Pinpoint the cell where the given text exists, returning its (x, y) midpoint coordinate. 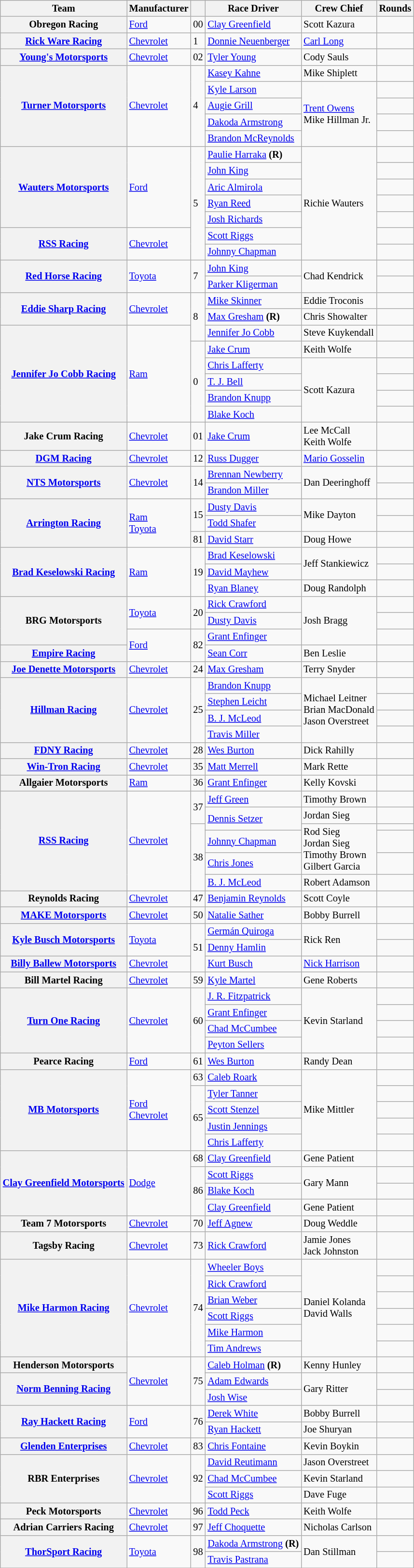
Dakoda Armstrong (R) (253, 1543)
Brandon McReynolds (253, 138)
Henderson Motorsports (64, 1365)
63 (198, 1077)
Mark Rette (339, 767)
Joe Shuryan (339, 1430)
Turner Motorsports (64, 106)
4 (198, 106)
Adrian Carriers Racing (64, 1527)
Jeff Agnew (253, 1224)
Caleb Holman (R) (253, 1365)
00 (198, 25)
14 (198, 482)
Clay Greenfield Motorsports (64, 1183)
Wauters Motorsports (64, 187)
Arrington Racing (64, 523)
82 (198, 644)
Brad Keselowski (253, 556)
50 (198, 915)
ThorSport Racing (64, 1551)
Rick Ren (339, 940)
Derek White (253, 1414)
Tim Andrews (253, 1349)
Benjamin Reynolds (253, 899)
Dick Rahilly (339, 750)
Todd Shafer (253, 523)
35 (198, 767)
David Starr (253, 539)
Joe Denette Motorsports (64, 669)
Richie Wauters (339, 203)
Reynolds Racing (64, 899)
Kyle Martel (253, 980)
Rounds (396, 8)
12 (198, 458)
Kurt Busch (253, 964)
Ryan Reed (253, 203)
Jordan Sieg (339, 816)
36 (198, 783)
Gene Roberts (339, 980)
37 (198, 807)
Brandon Miller (253, 491)
Josh Richards (253, 219)
Dan Stillman (339, 1551)
Trent OwensMike Hillman Jr. (339, 114)
Billy Ballew Motorsports (64, 964)
Doug Howe (339, 539)
28 (198, 750)
98 (198, 1551)
Dennis Setzer (253, 819)
Daniel KolandaDavid Walls (339, 1308)
5 (198, 203)
Chris Fontaine (253, 1446)
Chris Showalter (339, 317)
Nick Harrison (339, 964)
Mike Mittler (339, 1110)
75 (198, 1381)
Tagsby Racing (64, 1245)
FordChevrolet (159, 1110)
73 (198, 1245)
59 (198, 980)
Josh Bragg (339, 620)
Michael LeitnerBrian MacDonaldJason Overstreet (339, 710)
Todd Peck (253, 1511)
Stephen Leicht (253, 702)
Gary Mann (339, 1183)
Rick Ware Racing (64, 41)
Race Driver (253, 8)
74 (198, 1308)
Germán Quiroga (253, 931)
01 (198, 436)
70 (198, 1224)
38 (198, 857)
Jamie JonesJack Johnston (339, 1245)
68 (198, 1159)
92 (198, 1479)
Kenny Hunley (339, 1365)
Peck Motorsports (64, 1511)
Mario Gosselin (339, 458)
19 (198, 572)
Max Gresham (253, 669)
Young's Motorsports (64, 57)
Jeff Green (253, 799)
Cody Sauls (339, 57)
Jake Crum Racing (64, 436)
Eddie Troconis (339, 300)
Brian Weber (253, 1300)
DGM Racing (64, 458)
Doug Randolph (339, 588)
Rod SiegJordan SiegTimothy BrownGilbert Garcia (339, 849)
Allgaier Motorsports (64, 783)
Wheeler Boys (253, 1268)
Scott Stenzel (253, 1110)
Dave Fuge (339, 1495)
Scott Coyle (339, 899)
47 (198, 899)
Sean Corr (253, 653)
Parker Kligerman (253, 284)
BRG Motorsports (64, 620)
Chris Jones (253, 863)
Lee McCallKeith Wolfe (339, 436)
81 (198, 539)
Robert Adamson (339, 883)
15 (198, 515)
MB Motorsports (64, 1110)
Bill Martel Racing (64, 980)
Pearce Racing (64, 1061)
MAKE Motorsports (64, 915)
David Mayhew (253, 572)
Eddie Sharp Racing (64, 309)
Matt Merrell (253, 767)
0 (198, 382)
Empire Racing (64, 653)
Obregon Racing (64, 25)
Aric Almirola (253, 187)
Adam Edwards (253, 1381)
Travis Pastrana (253, 1560)
Jason Overstreet (339, 1462)
65 (198, 1118)
Justin Jennings (253, 1126)
Paulie Harraka (R) (253, 154)
NTS Motorsports (64, 482)
Tyler Young (253, 57)
Augie Grill (253, 106)
86 (198, 1191)
Ryan Blaney (253, 588)
Mike Skinner (253, 300)
83 (198, 1446)
96 (198, 1511)
FDNY Racing (64, 750)
RamToyota (159, 523)
Max Gresham (R) (253, 317)
Brad Keselowski Racing (64, 572)
Gary Ritter (339, 1389)
T. J. Bell (253, 382)
Dodge (159, 1183)
J. R. Fitzpatrick (253, 996)
Denny Hamlin (253, 947)
Brennan Newberry (253, 475)
Ryan Hackett (253, 1430)
8 (198, 316)
Ray Hackett Racing (64, 1422)
Kevin Boykin (339, 1446)
David Reutimann (253, 1462)
Timothy Brown (339, 799)
Ben Leslie (339, 653)
Turn One Racing (64, 1021)
Manufacturer (159, 8)
Glenden Enterprises (64, 1446)
Russ Dugger (253, 458)
24 (198, 669)
Travis Miller (253, 734)
25 (198, 710)
Peyton Sellers (253, 1045)
76 (198, 1422)
Mike Harmon Racing (64, 1308)
Team 7 Motorsports (64, 1224)
Kyle Busch Motorsports (64, 940)
Tyler Tanner (253, 1093)
Donnie Neuenberger (253, 41)
Caleb Roark (253, 1077)
61 (198, 1061)
20 (198, 613)
Kasey Kahne (253, 73)
Doug Weddle (339, 1224)
Carl Long (339, 41)
Jennifer Jo Cobb (253, 333)
Team (64, 8)
Mike Harmon (253, 1333)
Terry Snyder (339, 669)
7 (198, 276)
Nicholas Carlson (339, 1527)
Hillman Racing (64, 710)
Natalie Sather (253, 915)
51 (198, 947)
Red Horse Racing (64, 276)
Mike Dayton (339, 515)
Jennifer Jo Cobb Racing (64, 373)
RBR Enterprises (64, 1479)
Steve Kuykendall (339, 333)
97 (198, 1527)
Randy Dean (339, 1061)
Dakoda Armstrong (253, 122)
02 (198, 57)
Crew Chief (339, 8)
1 (198, 41)
Kyle Larson (253, 90)
Josh Wise (253, 1397)
Dan Deeringhoff (339, 482)
Chad Kendrick (339, 276)
Kelly Kovski (339, 783)
Win-Tron Racing (64, 767)
60 (198, 1021)
Jeff Choquette (253, 1527)
Jeff Stankiewicz (339, 563)
Norm Benning Racing (64, 1389)
Mike Shiplett (339, 73)
